Return (x, y) of the center of cell containing provided text 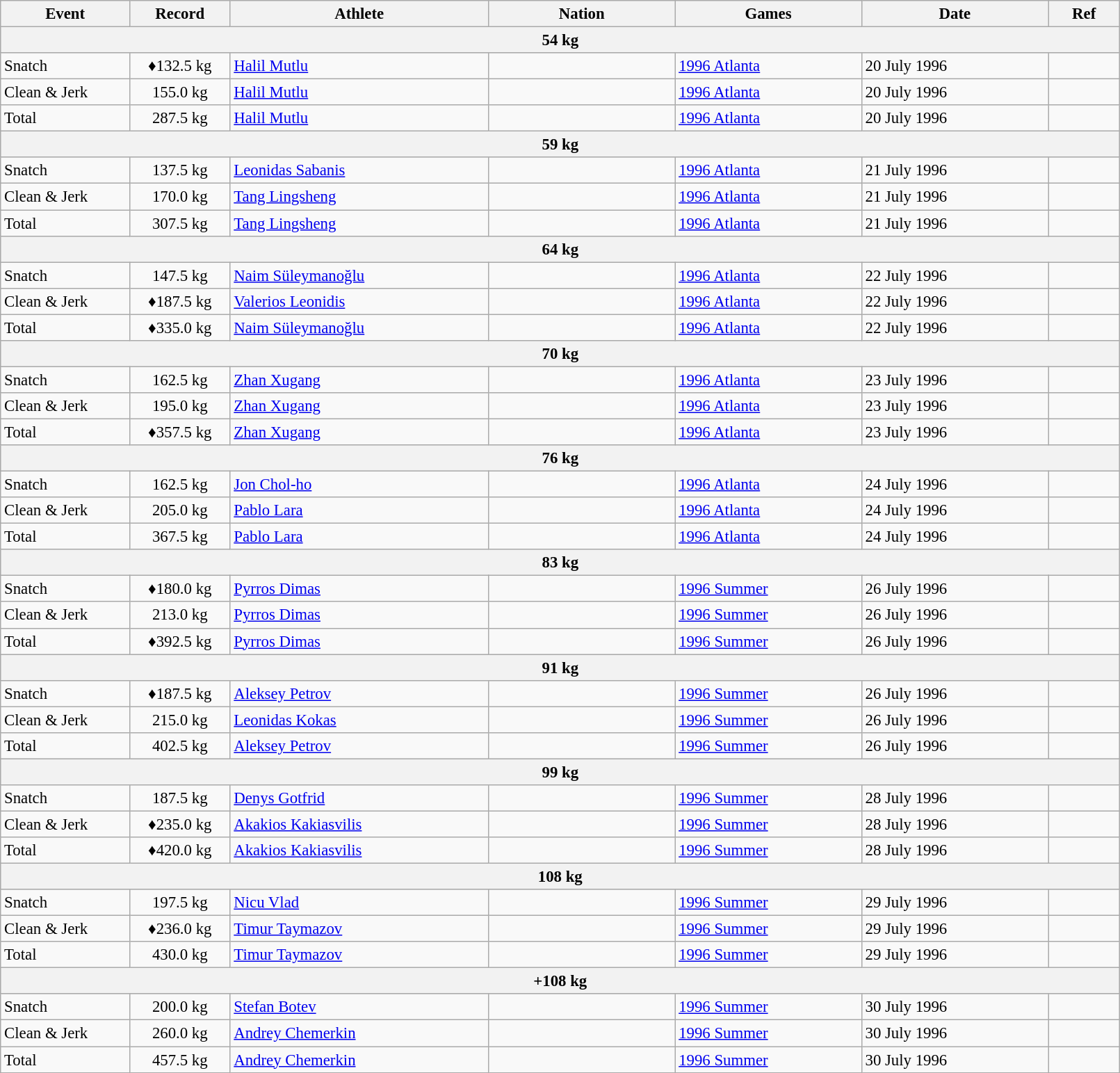
147.5 kg (180, 275)
99 kg (560, 772)
430.0 kg (180, 955)
♦392.5 kg (180, 641)
Ref (1085, 14)
260.0 kg (180, 1033)
♦236.0 kg (180, 929)
Date (955, 14)
Stefan Botev (359, 1008)
Valerios Leonidis (359, 301)
♦420.0 kg (180, 850)
Event (65, 14)
367.5 kg (180, 537)
Athlete (359, 14)
170.0 kg (180, 197)
83 kg (560, 563)
155.0 kg (180, 92)
♦132.5 kg (180, 66)
Denys Gotfrid (359, 798)
♦357.5 kg (180, 432)
187.5 kg (180, 798)
137.5 kg (180, 170)
307.5 kg (180, 223)
215.0 kg (180, 720)
Leonidas Kokas (359, 720)
76 kg (560, 458)
64 kg (560, 249)
Nation (582, 14)
♦235.0 kg (180, 824)
54 kg (560, 40)
91 kg (560, 668)
Leonidas Sabanis (359, 170)
Jon Chol-ho (359, 485)
Games (768, 14)
70 kg (560, 354)
♦180.0 kg (180, 589)
200.0 kg (180, 1008)
195.0 kg (180, 406)
287.5 kg (180, 118)
457.5 kg (180, 1060)
♦335.0 kg (180, 328)
Record (180, 14)
197.5 kg (180, 903)
205.0 kg (180, 510)
108 kg (560, 877)
Nicu Vlad (359, 903)
+108 kg (560, 981)
402.5 kg (180, 746)
213.0 kg (180, 615)
59 kg (560, 145)
